Pinpoint the cell where the given text exists, returning its (X, Y) midpoint coordinate. 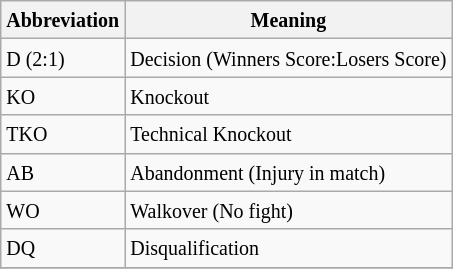
Abandonment (Injury in match) (288, 172)
Walkover (No fight) (288, 210)
Abbreviation (63, 20)
Technical Knockout (288, 134)
Meaning (288, 20)
Knockout (288, 96)
DQ (63, 248)
TKO (63, 134)
Disqualification (288, 248)
WO (63, 210)
KO (63, 96)
D (2:1) (63, 58)
AB (63, 172)
Decision (Winners Score:Losers Score) (288, 58)
